Scan for the cell matching the given text and deliver its (X, Y) coordinate at center. 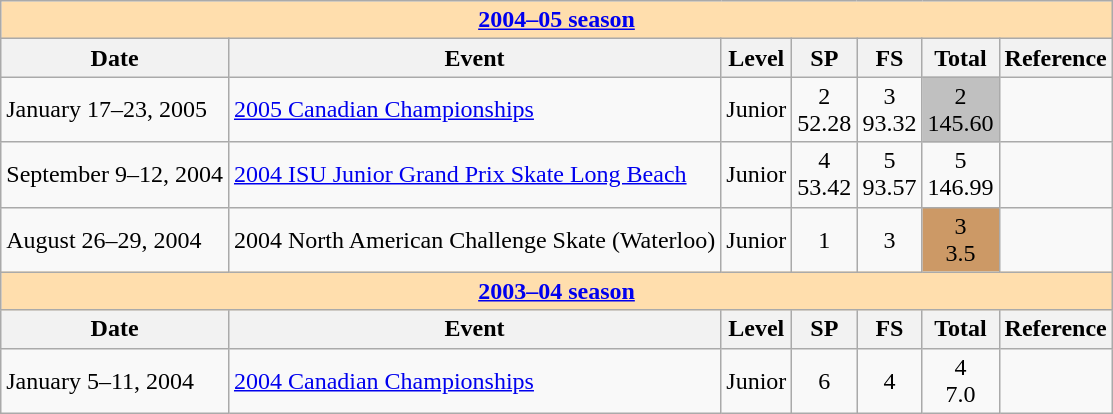
August 26–29, 2004 (115, 240)
2004–05 season (557, 20)
2 145.60 (960, 110)
4 7.0 (960, 380)
2004 ISU Junior Grand Prix Skate Long Beach (474, 174)
4 (890, 380)
2005 Canadian Championships (474, 110)
1 (824, 240)
3 3.5 (960, 240)
3 93.32 (890, 110)
January 5–11, 2004 (115, 380)
2004 North American Challenge Skate (Waterloo) (474, 240)
2 52.28 (824, 110)
5 146.99 (960, 174)
5 93.57 (890, 174)
September 9–12, 2004 (115, 174)
2004 Canadian Championships (474, 380)
January 17–23, 2005 (115, 110)
6 (824, 380)
3 (890, 240)
2003–04 season (557, 291)
4 53.42 (824, 174)
